Pinpoint the cell where the given text exists, returning its (x, y) midpoint coordinate. 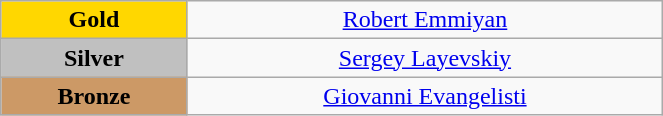
Sergey Layevskiy (425, 58)
Gold (94, 20)
Silver (94, 58)
Giovanni Evangelisti (425, 96)
Bronze (94, 96)
Robert Emmiyan (425, 20)
